Output the [x, y] coordinate of the center of the cell containing the given text.  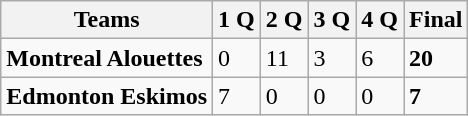
Teams [107, 20]
4 Q [380, 20]
20 [436, 58]
2 Q [284, 20]
Final [436, 20]
1 Q [237, 20]
Montreal Alouettes [107, 58]
6 [380, 58]
3 [332, 58]
11 [284, 58]
Edmonton Eskimos [107, 96]
3 Q [332, 20]
